Return (X, Y) of the center of cell containing provided text 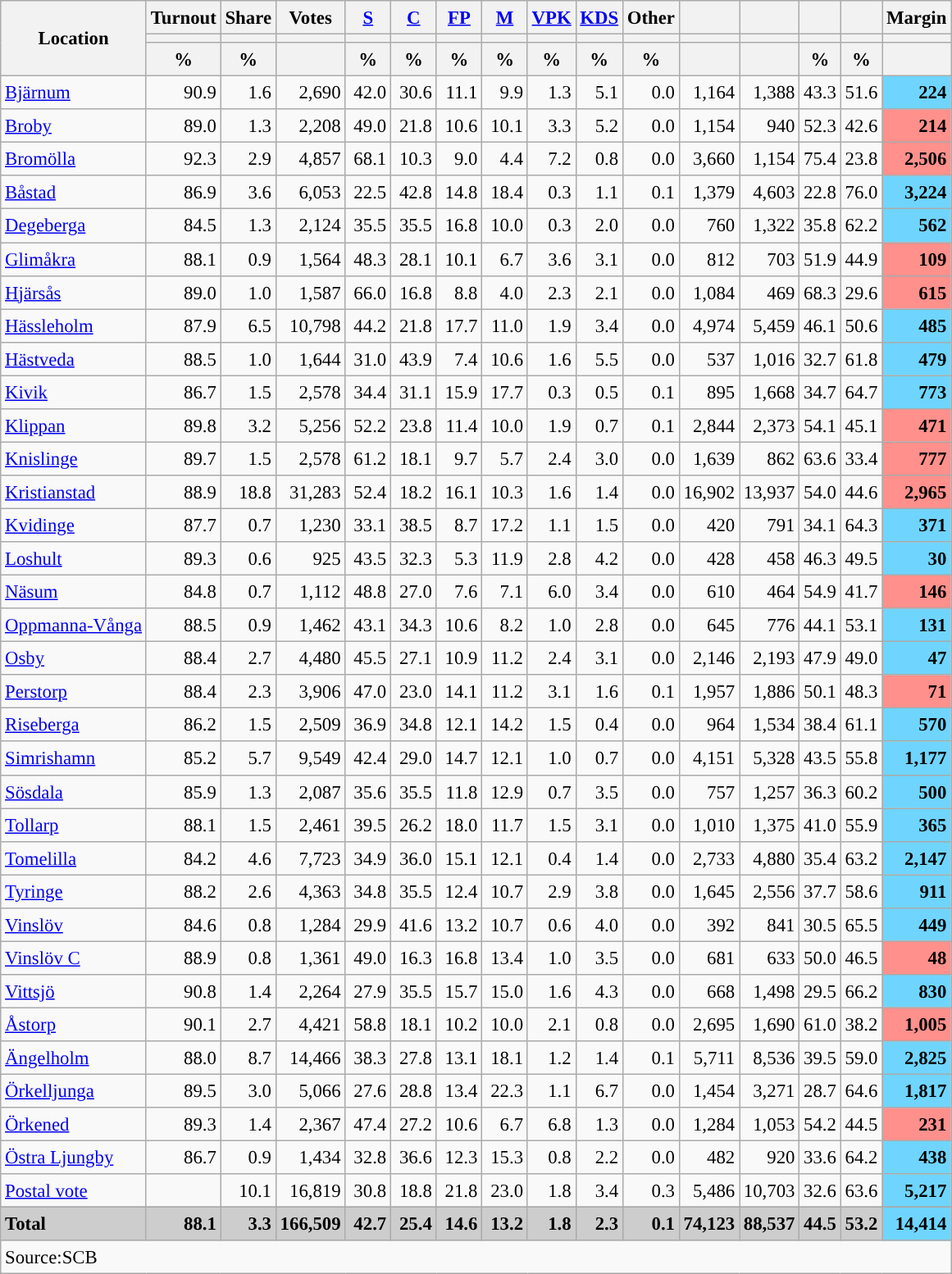
2,506 (917, 159)
15.1 (459, 858)
22.5 (368, 192)
34.4 (368, 392)
68.1 (368, 159)
3,906 (310, 692)
5,486 (708, 1190)
28.8 (414, 1092)
88.2 (184, 892)
Båstad (74, 192)
428 (708, 559)
5,217 (917, 1190)
1,639 (708, 459)
6.8 (551, 1125)
88,537 (769, 1225)
11.8 (459, 792)
146 (917, 592)
64.2 (861, 1158)
12.9 (505, 792)
1,817 (917, 1092)
53.1 (861, 625)
2,147 (917, 858)
14.7 (459, 759)
8.8 (459, 292)
32.6 (820, 1190)
Ängelholm (74, 1058)
1,010 (708, 825)
S (368, 18)
1,177 (917, 759)
C (414, 18)
15.0 (505, 992)
Riseberga (74, 725)
3,660 (708, 159)
1,230 (310, 525)
87.9 (184, 326)
Vinslöv C (74, 958)
Total (74, 1225)
Share (248, 18)
392 (708, 925)
13,937 (769, 492)
500 (917, 792)
12.3 (459, 1158)
760 (708, 226)
92.3 (184, 159)
7,723 (310, 858)
1,690 (769, 1025)
1,388 (769, 93)
5,711 (708, 1058)
911 (917, 892)
1,016 (769, 359)
75.4 (820, 159)
2,825 (917, 1058)
36.0 (414, 858)
34.1 (820, 525)
64.7 (861, 392)
29.0 (414, 759)
2,264 (310, 992)
6.0 (551, 592)
Loshult (74, 559)
9.0 (459, 159)
44.2 (368, 326)
53.2 (861, 1225)
2.6 (248, 892)
18.0 (459, 825)
4,880 (769, 858)
42.8 (414, 192)
1,375 (769, 825)
Klippan (74, 426)
166,509 (310, 1225)
16,819 (310, 1190)
14.2 (505, 725)
1,053 (769, 1125)
25.4 (414, 1225)
4.2 (599, 559)
2.2 (599, 1158)
Simrishamn (74, 759)
2.0 (599, 226)
Osby (74, 659)
84.5 (184, 226)
33.4 (861, 459)
34.3 (414, 625)
54.9 (820, 592)
38.5 (414, 525)
49.5 (861, 559)
58.6 (861, 892)
29.5 (820, 992)
35.8 (820, 226)
14.6 (459, 1225)
479 (917, 359)
90.8 (184, 992)
44.9 (861, 259)
44.1 (820, 625)
44.6 (861, 492)
615 (917, 292)
61.0 (820, 1025)
Hästveda (74, 359)
46.3 (820, 559)
1,322 (769, 226)
5.5 (599, 359)
3.8 (599, 892)
Oppmanna-Vånga (74, 625)
11.9 (505, 559)
7.1 (505, 592)
231 (917, 1125)
Turnout (184, 18)
Hjärsås (74, 292)
64.3 (861, 525)
54.2 (820, 1125)
42.0 (368, 93)
13.1 (459, 1058)
76.0 (861, 192)
14,466 (310, 1058)
9,549 (310, 759)
777 (917, 459)
28.1 (414, 259)
60.2 (861, 792)
562 (917, 226)
Östra Ljungby (74, 1158)
27.2 (414, 1125)
Perstorp (74, 692)
48 (917, 958)
33.1 (368, 525)
5,459 (769, 326)
464 (769, 592)
4,421 (310, 1025)
50.0 (820, 958)
50.6 (861, 326)
920 (769, 1158)
38.4 (820, 725)
109 (917, 259)
633 (769, 958)
43.9 (414, 359)
35.6 (368, 792)
1,112 (310, 592)
16,902 (708, 492)
86.2 (184, 725)
681 (708, 958)
6,053 (310, 192)
85.9 (184, 792)
14,414 (917, 1225)
365 (917, 825)
131 (917, 625)
4,603 (769, 192)
42.7 (368, 1225)
43.3 (820, 93)
30.6 (414, 93)
27.0 (414, 592)
Margin (917, 18)
1,534 (769, 725)
2,509 (310, 725)
46.5 (861, 958)
27.1 (414, 659)
32.8 (368, 1158)
17.2 (505, 525)
Kristianstad (74, 492)
5,256 (310, 426)
Degeberga (74, 226)
16.3 (414, 958)
86.9 (184, 192)
485 (917, 326)
2,373 (769, 426)
89.7 (184, 459)
10,703 (769, 1190)
29.6 (861, 292)
90.1 (184, 1025)
14.1 (459, 692)
791 (769, 525)
841 (769, 925)
47 (917, 659)
Votes (310, 18)
812 (708, 259)
773 (917, 392)
31.0 (368, 359)
2,124 (310, 226)
KDS (599, 18)
10.9 (459, 659)
34.7 (820, 392)
52.2 (368, 426)
Kvidinge (74, 525)
11.1 (459, 93)
Postal vote (74, 1190)
38.3 (368, 1058)
26.2 (414, 825)
0.5 (599, 392)
4.4 (505, 159)
5.3 (459, 559)
58.8 (368, 1025)
5.1 (599, 93)
11.7 (505, 825)
22.3 (505, 1092)
757 (708, 792)
7.2 (551, 159)
5,328 (769, 759)
1,434 (310, 1158)
2,367 (310, 1125)
71 (917, 692)
62.2 (861, 226)
61.8 (861, 359)
28.7 (820, 1092)
Sösdala (74, 792)
61.1 (861, 725)
3,224 (917, 192)
31.1 (414, 392)
703 (769, 259)
27.6 (368, 1092)
M (505, 18)
1,957 (708, 692)
Örkened (74, 1125)
15.3 (505, 1158)
610 (708, 592)
Örkelljunga (74, 1092)
61.2 (368, 459)
Tomelilla (74, 858)
1,668 (769, 392)
59.0 (861, 1058)
2,146 (708, 659)
Glimåkra (74, 259)
74,123 (708, 1225)
11.4 (459, 426)
30.5 (820, 925)
10.2 (459, 1025)
Bjärnum (74, 93)
8.2 (505, 625)
18.4 (505, 192)
2,844 (708, 426)
Tyringe (74, 892)
46.1 (820, 326)
371 (917, 525)
645 (708, 625)
43.1 (368, 625)
6.5 (248, 326)
9.7 (459, 459)
32.7 (820, 359)
36.3 (820, 792)
87.7 (184, 525)
50.1 (820, 692)
1,164 (708, 93)
47.4 (368, 1125)
1,644 (310, 359)
37.7 (820, 892)
29.9 (368, 925)
34.9 (368, 858)
85.2 (184, 759)
4,857 (310, 159)
2,690 (310, 93)
895 (708, 392)
4,480 (310, 659)
1,498 (769, 992)
2,193 (769, 659)
2,965 (917, 492)
64.6 (861, 1092)
84.2 (184, 858)
52.3 (820, 126)
42.6 (861, 126)
925 (310, 559)
51.6 (861, 93)
3.2 (248, 426)
4,363 (310, 892)
10,798 (310, 326)
42.4 (368, 759)
89.8 (184, 426)
41.7 (861, 592)
4.3 (599, 992)
1,587 (310, 292)
4.6 (248, 858)
27.8 (414, 1058)
52.4 (368, 492)
VPK (551, 18)
420 (708, 525)
36.6 (414, 1158)
1.2 (551, 1058)
65.5 (861, 925)
45.5 (368, 659)
47.9 (820, 659)
31,283 (310, 492)
3,271 (769, 1092)
Tollarp (74, 825)
862 (769, 459)
214 (917, 126)
7.6 (459, 592)
Knislinge (74, 459)
FP (459, 18)
1,886 (769, 692)
89.5 (184, 1092)
469 (769, 292)
1,005 (917, 1025)
940 (769, 126)
54.0 (820, 492)
537 (708, 359)
Bromölla (74, 159)
2,087 (310, 792)
Hässleholm (74, 326)
15.9 (459, 392)
449 (917, 925)
84.6 (184, 925)
Kivik (74, 392)
Broby (74, 126)
1,084 (708, 292)
15.7 (459, 992)
Vinslöv (74, 925)
668 (708, 992)
776 (769, 625)
38.2 (861, 1025)
48.8 (368, 592)
30 (917, 559)
12.4 (459, 892)
5.2 (599, 126)
2,556 (769, 892)
54.1 (820, 426)
66.2 (861, 992)
30.8 (368, 1190)
55.9 (861, 825)
Åstorp (74, 1025)
14.8 (459, 192)
36.9 (368, 725)
Other (651, 18)
830 (917, 992)
482 (708, 1158)
1,462 (310, 625)
90.9 (184, 93)
1,257 (769, 792)
16.1 (459, 492)
Location (74, 39)
11.0 (505, 326)
32.3 (414, 559)
51.9 (820, 259)
2,733 (708, 858)
4,151 (708, 759)
27.9 (368, 992)
2,695 (708, 1025)
9.9 (505, 93)
438 (917, 1158)
63.2 (861, 858)
7.4 (459, 359)
1,361 (310, 958)
2,208 (310, 126)
5,066 (310, 1092)
471 (917, 426)
1,564 (310, 259)
964 (708, 725)
35.4 (820, 858)
41.6 (414, 925)
68.3 (820, 292)
2,461 (310, 825)
33.6 (820, 1158)
Näsum (74, 592)
22.8 (820, 192)
41.0 (820, 825)
8,536 (769, 1058)
458 (769, 559)
Vittsjö (74, 992)
1,645 (708, 892)
1,379 (708, 192)
570 (917, 725)
224 (917, 93)
4,974 (708, 326)
47.0 (368, 692)
18.2 (414, 492)
84.8 (184, 592)
66.0 (368, 292)
1,454 (708, 1092)
45.1 (861, 426)
88.0 (184, 1058)
55.8 (861, 759)
